Capture the cell that displays the provided text and extract its (x, y) central coordinate. 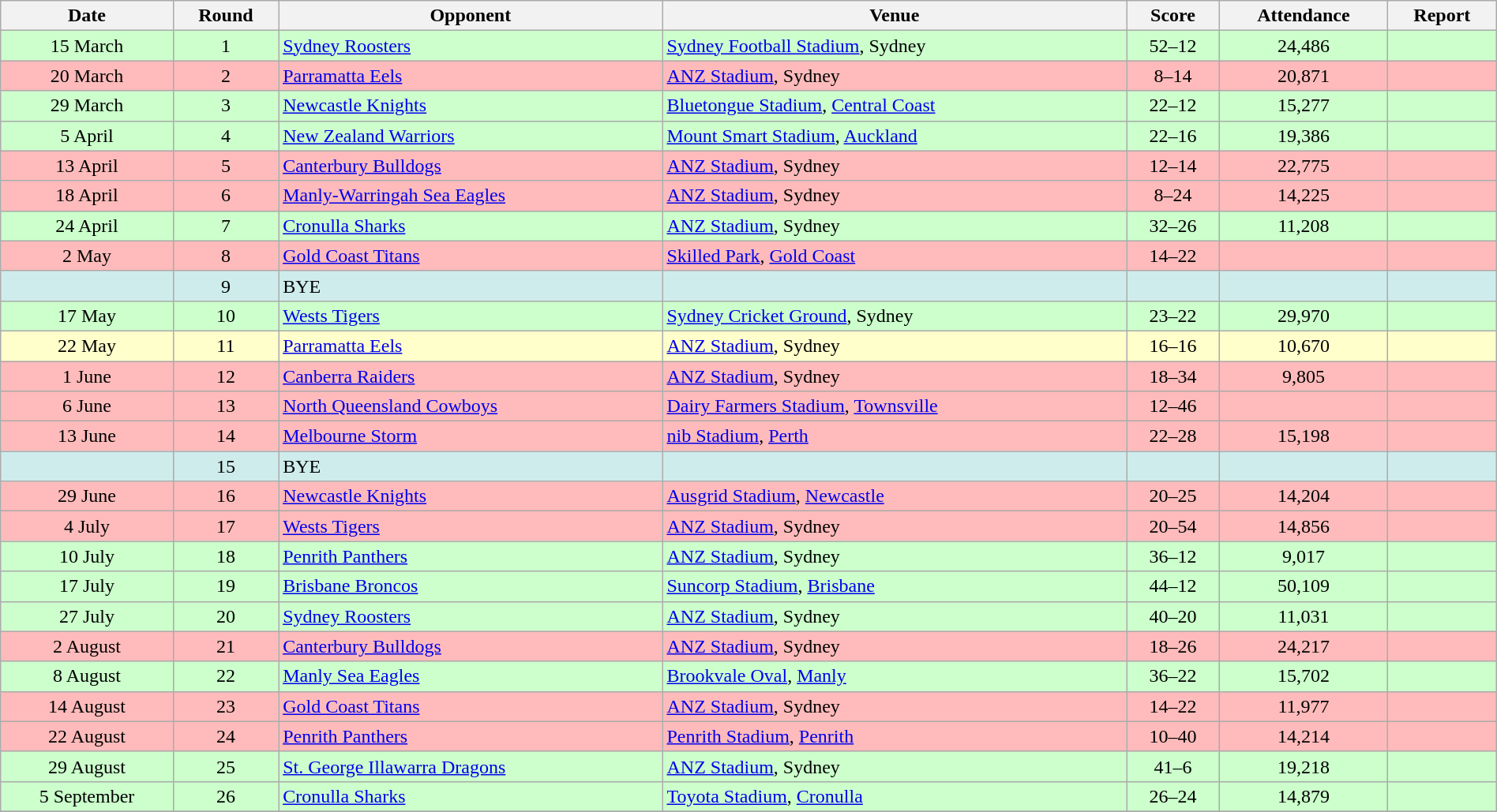
Canberra Raiders (471, 376)
10,670 (1303, 346)
9,805 (1303, 376)
27 July (87, 616)
24 April (87, 226)
10 July (87, 556)
Sydney Cricket Ground, Sydney (895, 316)
44–12 (1173, 586)
5 September (87, 796)
23–22 (1173, 316)
Score (1173, 16)
22–28 (1173, 436)
13 June (87, 436)
25 (226, 766)
20 March (87, 76)
12–14 (1173, 166)
22 August (87, 736)
20–54 (1173, 526)
Manly Sea Eagles (471, 676)
18 (226, 556)
18–26 (1173, 646)
Ausgrid Stadium, Newcastle (895, 496)
26–24 (1173, 796)
15,277 (1303, 106)
Bluetongue Stadium, Central Coast (895, 106)
North Queensland Cowboys (471, 406)
15 March (87, 46)
29,970 (1303, 316)
Brisbane Broncos (471, 586)
24 (226, 736)
22,775 (1303, 166)
New Zealand Warriors (471, 136)
18 April (87, 196)
7 (226, 226)
36–12 (1173, 556)
11,208 (1303, 226)
52–12 (1173, 46)
19,386 (1303, 136)
15,702 (1303, 676)
6 (226, 196)
14,879 (1303, 796)
14 August (87, 706)
Sydney Football Stadium, Sydney (895, 46)
8 August (87, 676)
21 (226, 646)
9 (226, 286)
12–46 (1173, 406)
18–34 (1173, 376)
14,204 (1303, 496)
Mount Smart Stadium, Auckland (895, 136)
1 June (87, 376)
29 March (87, 106)
13 April (87, 166)
Skilled Park, Gold Coast (895, 256)
23 (226, 706)
14,225 (1303, 196)
20,871 (1303, 76)
8–14 (1173, 76)
Toyota Stadium, Cronulla (895, 796)
Opponent (471, 16)
19 (226, 586)
19,218 (1303, 766)
14,856 (1303, 526)
22–16 (1173, 136)
29 August (87, 766)
Manly-Warringah Sea Eagles (471, 196)
22 May (87, 346)
3 (226, 106)
29 June (87, 496)
nib Stadium, Perth (895, 436)
17 May (87, 316)
5 (226, 166)
9,017 (1303, 556)
8–24 (1173, 196)
Brookvale Oval, Manly (895, 676)
17 July (87, 586)
10 (226, 316)
22–12 (1173, 106)
Attendance (1303, 16)
Suncorp Stadium, Brisbane (895, 586)
20 (226, 616)
16 (226, 496)
5 April (87, 136)
22 (226, 676)
1 (226, 46)
24,486 (1303, 46)
2 May (87, 256)
12 (226, 376)
8 (226, 256)
32–26 (1173, 226)
13 (226, 406)
Penrith Stadium, Penrith (895, 736)
Venue (895, 16)
11 (226, 346)
14 (226, 436)
40–20 (1173, 616)
Date (87, 16)
16–16 (1173, 346)
6 June (87, 406)
36–22 (1173, 676)
Dairy Farmers Stadium, Townsville (895, 406)
50,109 (1303, 586)
10–40 (1173, 736)
Round (226, 16)
2 (226, 76)
Melbourne Storm (471, 436)
24,217 (1303, 646)
17 (226, 526)
4 (226, 136)
Report (1442, 16)
11,977 (1303, 706)
15,198 (1303, 436)
2 August (87, 646)
20–25 (1173, 496)
11,031 (1303, 616)
15 (226, 466)
14,214 (1303, 736)
26 (226, 796)
St. George Illawarra Dragons (471, 766)
41–6 (1173, 766)
4 July (87, 526)
